Determine the (x, y) coordinate at the center of the cell enclosing the given text.  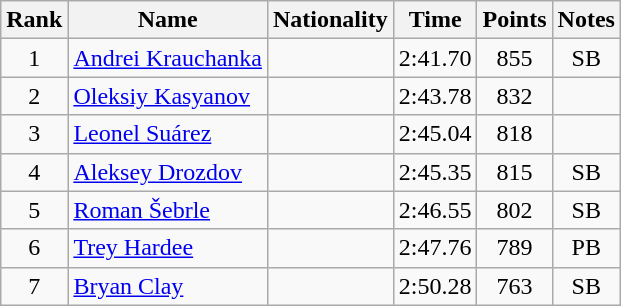
2:43.78 (435, 96)
PB (586, 248)
Rank (34, 20)
802 (514, 210)
Roman Šebrle (168, 210)
Notes (586, 20)
Aleksey Drozdov (168, 172)
763 (514, 286)
Leonel Suárez (168, 134)
2:46.55 (435, 210)
4 (34, 172)
832 (514, 96)
5 (34, 210)
2:41.70 (435, 58)
Name (168, 20)
2:45.35 (435, 172)
Oleksiy Kasyanov (168, 96)
2 (34, 96)
Nationality (330, 20)
855 (514, 58)
7 (34, 286)
6 (34, 248)
Andrei Krauchanka (168, 58)
3 (34, 134)
Trey Hardee (168, 248)
1 (34, 58)
Points (514, 20)
789 (514, 248)
Bryan Clay (168, 286)
2:50.28 (435, 286)
2:47.76 (435, 248)
815 (514, 172)
818 (514, 134)
2:45.04 (435, 134)
Time (435, 20)
